Capture the cell that displays the provided text and extract its (x, y) central coordinate. 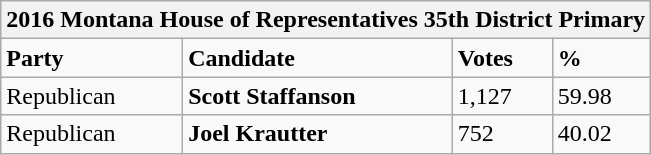
Candidate (318, 58)
% (601, 58)
752 (502, 134)
59.98 (601, 96)
Joel Krautter (318, 134)
40.02 (601, 134)
Votes (502, 58)
1,127 (502, 96)
Party (92, 58)
2016 Montana House of Representatives 35th District Primary (326, 20)
Scott Staffanson (318, 96)
